Locate the cell with the specified text and output its (X, Y) center coordinate. 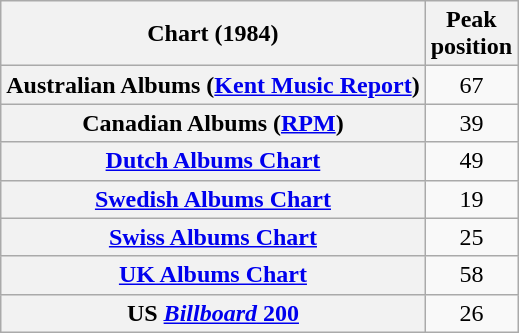
Chart (1984) (213, 34)
Peakposition (471, 34)
39 (471, 123)
UK Albums Chart (213, 275)
19 (471, 199)
Swiss Albums Chart (213, 237)
25 (471, 237)
Swedish Albums Chart (213, 199)
Dutch Albums Chart (213, 161)
49 (471, 161)
US Billboard 200 (213, 313)
26 (471, 313)
58 (471, 275)
Australian Albums (Kent Music Report) (213, 85)
67 (471, 85)
Canadian Albums (RPM) (213, 123)
